Extract the (X, Y) coordinate from the center of the cell holding the provided text.  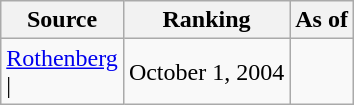
As of (322, 20)
Source (62, 20)
October 1, 2004 (206, 72)
Ranking (206, 20)
Rothenberg| (62, 72)
